Locate the cell with the specified text and output its (x, y) center coordinate. 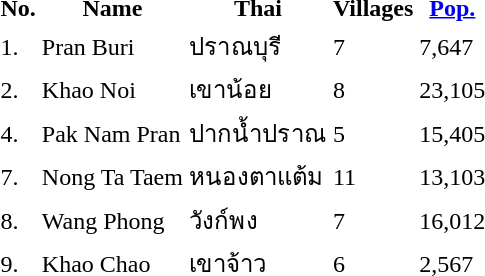
Pak Nam Pran (112, 133)
5 (372, 133)
เขาน้อย (258, 90)
ปราณบุรี (258, 46)
Wang Phong (112, 220)
Khao Noi (112, 90)
หนองตาแต้ม (258, 176)
ปากน้ำปราณ (258, 133)
Nong Ta Taem (112, 176)
Pran Buri (112, 46)
วังก์พง (258, 220)
8 (372, 90)
11 (372, 176)
